Locate the cell with the specified text and output its (x, y) center coordinate. 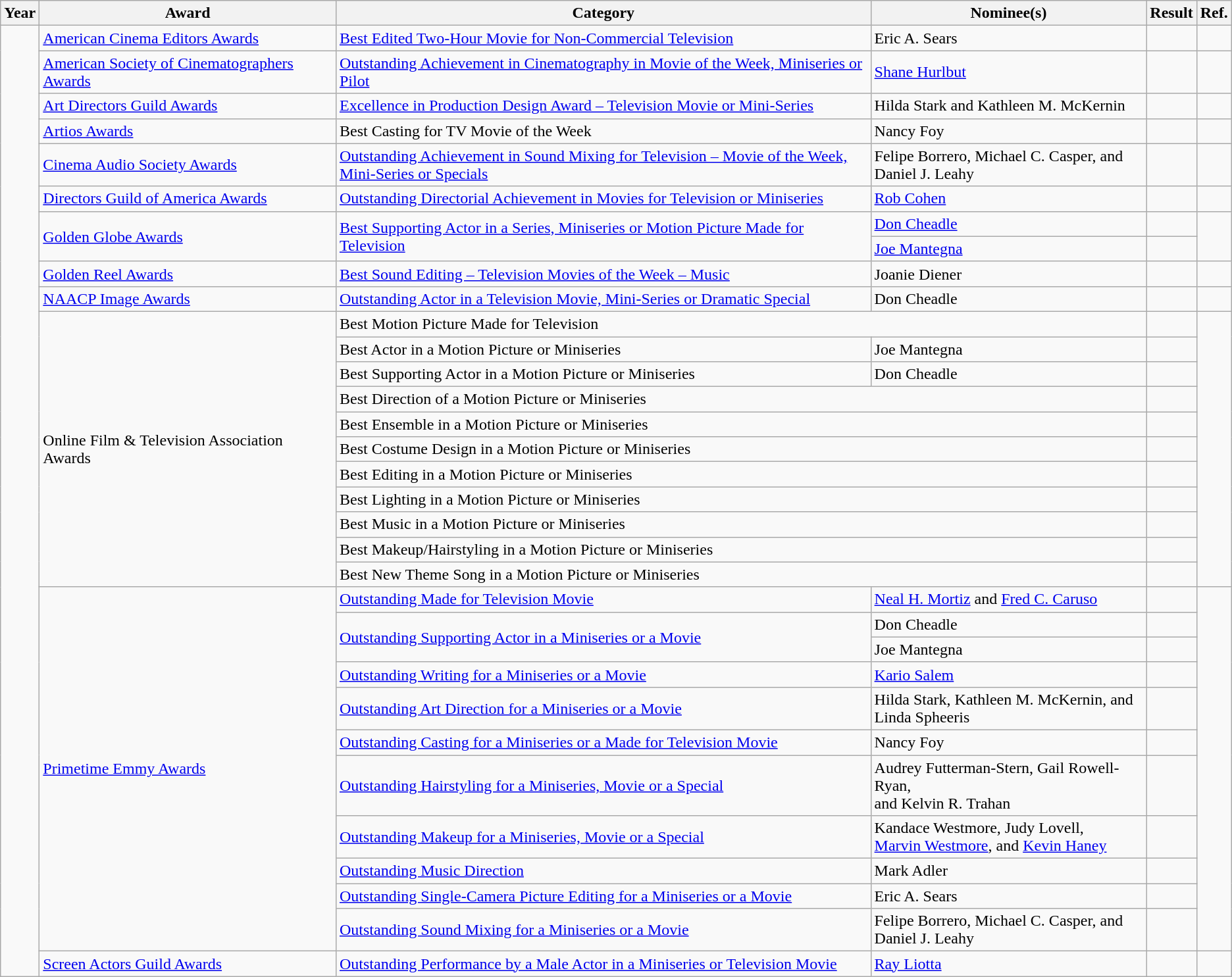
Directors Guild of America Awards (188, 199)
American Society of Cinematographers Awards (188, 72)
Best Supporting Actor in a Series, Miniseries or Motion Picture Made for Television (603, 236)
Artios Awards (188, 131)
Rob Cohen (1008, 199)
Best Costume Design in a Motion Picture or Miniseries (741, 449)
Best New Theme Song in a Motion Picture or Miniseries (741, 574)
Award (188, 13)
Best Actor in a Motion Picture or Miniseries (603, 349)
Best Music in a Motion Picture or Miniseries (741, 524)
Excellence in Production Design Award – Television Movie or Mini-Series (603, 106)
Golden Reel Awards (188, 274)
Outstanding Casting for a Miniseries or a Made for Television Movie (603, 742)
Screen Actors Guild Awards (188, 964)
Nominee(s) (1008, 13)
Golden Globe Awards (188, 236)
Outstanding Writing for a Miniseries or a Movie (603, 674)
Cinema Audio Society Awards (188, 164)
Audrey Futterman-Stern, Gail Rowell-Ryan, and Kelvin R. Trahan (1008, 786)
Outstanding Hairstyling for a Miniseries, Movie or a Special (603, 786)
Best Supporting Actor in a Motion Picture or Miniseries (603, 374)
Outstanding Performance by a Male Actor in a Miniseries or Television Movie (603, 964)
Outstanding Makeup for a Miniseries, Movie or a Special (603, 837)
Kario Salem (1008, 674)
Hilda Stark, Kathleen M. McKernin, and Linda Spheeris (1008, 708)
Outstanding Single-Camera Picture Editing for a Miniseries or a Movie (603, 896)
NAACP Image Awards (188, 299)
Category (603, 13)
Best Motion Picture Made for Television (741, 324)
Outstanding Achievement in Cinematography in Movie of the Week, Miniseries or Pilot (603, 72)
Best Editing in a Motion Picture or Miniseries (741, 474)
Neal H. Mortiz and Fred C. Caruso (1008, 599)
Shane Hurlbut (1008, 72)
Best Lighting in a Motion Picture or Miniseries (741, 499)
Best Ensemble in a Motion Picture or Miniseries (741, 424)
Outstanding Achievement in Sound Mixing for Television – Movie of the Week, Mini-Series or Specials (603, 164)
Outstanding Art Direction for a Miniseries or a Movie (603, 708)
Best Edited Two-Hour Movie for Non-Commercial Television (603, 38)
Art Directors Guild Awards (188, 106)
Outstanding Supporting Actor in a Miniseries or a Movie (603, 637)
Primetime Emmy Awards (188, 769)
Best Makeup/Hairstyling in a Motion Picture or Miniseries (741, 549)
Best Direction of a Motion Picture or Miniseries (741, 399)
Mark Adler (1008, 871)
Outstanding Made for Television Movie (603, 599)
Ref. (1214, 13)
American Cinema Editors Awards (188, 38)
Result (1171, 13)
Kandace Westmore, Judy Lovell, Marvin Westmore, and Kevin Haney (1008, 837)
Ray Liotta (1008, 964)
Best Sound Editing – Television Movies of the Week – Music (603, 274)
Outstanding Actor in a Television Movie, Mini-Series or Dramatic Special (603, 299)
Outstanding Music Direction (603, 871)
Best Casting for TV Movie of the Week (603, 131)
Hilda Stark and Kathleen M. McKernin (1008, 106)
Joanie Diener (1008, 274)
Online Film & Television Association Awards (188, 449)
Outstanding Directorial Achievement in Movies for Television or Miniseries (603, 199)
Outstanding Sound Mixing for a Miniseries or a Movie (603, 930)
Year (20, 13)
